Detect which cell encompasses the target text, then output its (x, y) center coordinate. 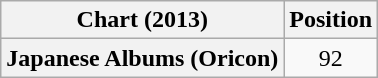
Japanese Albums (Oricon) (142, 58)
Chart (2013) (142, 20)
92 (331, 58)
Position (331, 20)
